Extract the (x, y) coordinate from the center of the cell holding the provided text.  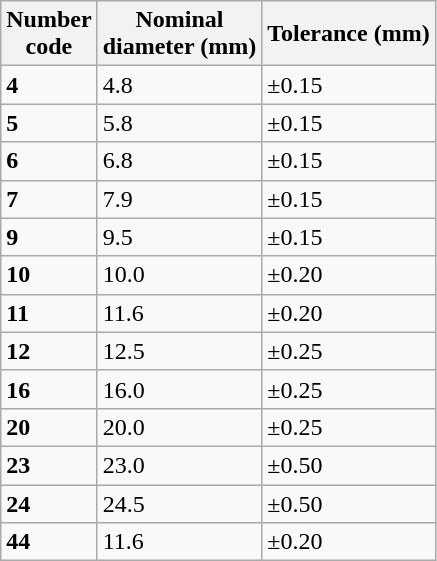
10.0 (180, 275)
10 (49, 275)
12.5 (180, 351)
44 (49, 542)
7.9 (180, 199)
Number code (49, 34)
16.0 (180, 389)
6 (49, 161)
9 (49, 237)
9.5 (180, 237)
20.0 (180, 427)
16 (49, 389)
Nominal diameter (mm) (180, 34)
5.8 (180, 123)
11 (49, 313)
24 (49, 503)
20 (49, 427)
4 (49, 85)
24.5 (180, 503)
5 (49, 123)
6.8 (180, 161)
23.0 (180, 465)
12 (49, 351)
Tolerance (mm) (348, 34)
7 (49, 199)
23 (49, 465)
4.8 (180, 85)
